Return [X, Y] of the center of cell containing provided text 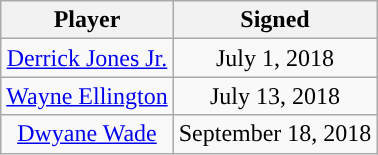
Derrick Jones Jr. [87, 58]
Player [87, 20]
July 1, 2018 [275, 58]
Dwyane Wade [87, 134]
July 13, 2018 [275, 96]
September 18, 2018 [275, 134]
Signed [275, 20]
Wayne Ellington [87, 96]
